Search for the cell housing the specified text and yield its [x, y] center coordinate. 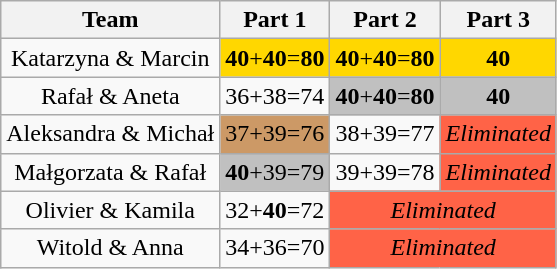
Katarzyna & Marcin [110, 58]
Małgorzata & Rafał [110, 172]
Olivier & Kamila [110, 210]
38+39=77 [385, 134]
Rafał & Aneta [110, 96]
36+38=74 [275, 96]
Aleksandra & Michał [110, 134]
39+39=78 [385, 172]
Witold & Anna [110, 248]
34+36=70 [275, 248]
Part 3 [498, 20]
40+39=79 [275, 172]
37+39=76 [275, 134]
32+40=72 [275, 210]
Team [110, 20]
Part 2 [385, 20]
Part 1 [275, 20]
